Pinpoint the cell where the given text exists, returning its (x, y) midpoint coordinate. 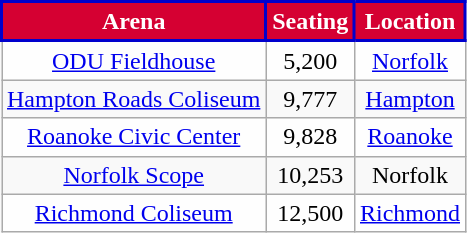
9,828 (310, 137)
Roanoke Civic Center (134, 137)
Richmond (410, 213)
5,200 (310, 60)
9,777 (310, 99)
10,253 (310, 175)
Hampton (410, 99)
Seating (310, 22)
ODU Fieldhouse (134, 60)
12,500 (310, 213)
Roanoke (410, 137)
Richmond Coliseum (134, 213)
Norfolk Scope (134, 175)
Location (410, 22)
Hampton Roads Coliseum (134, 99)
Arena (134, 22)
